Identify which cell holds the provided text, then report its [x, y] central coordinate. 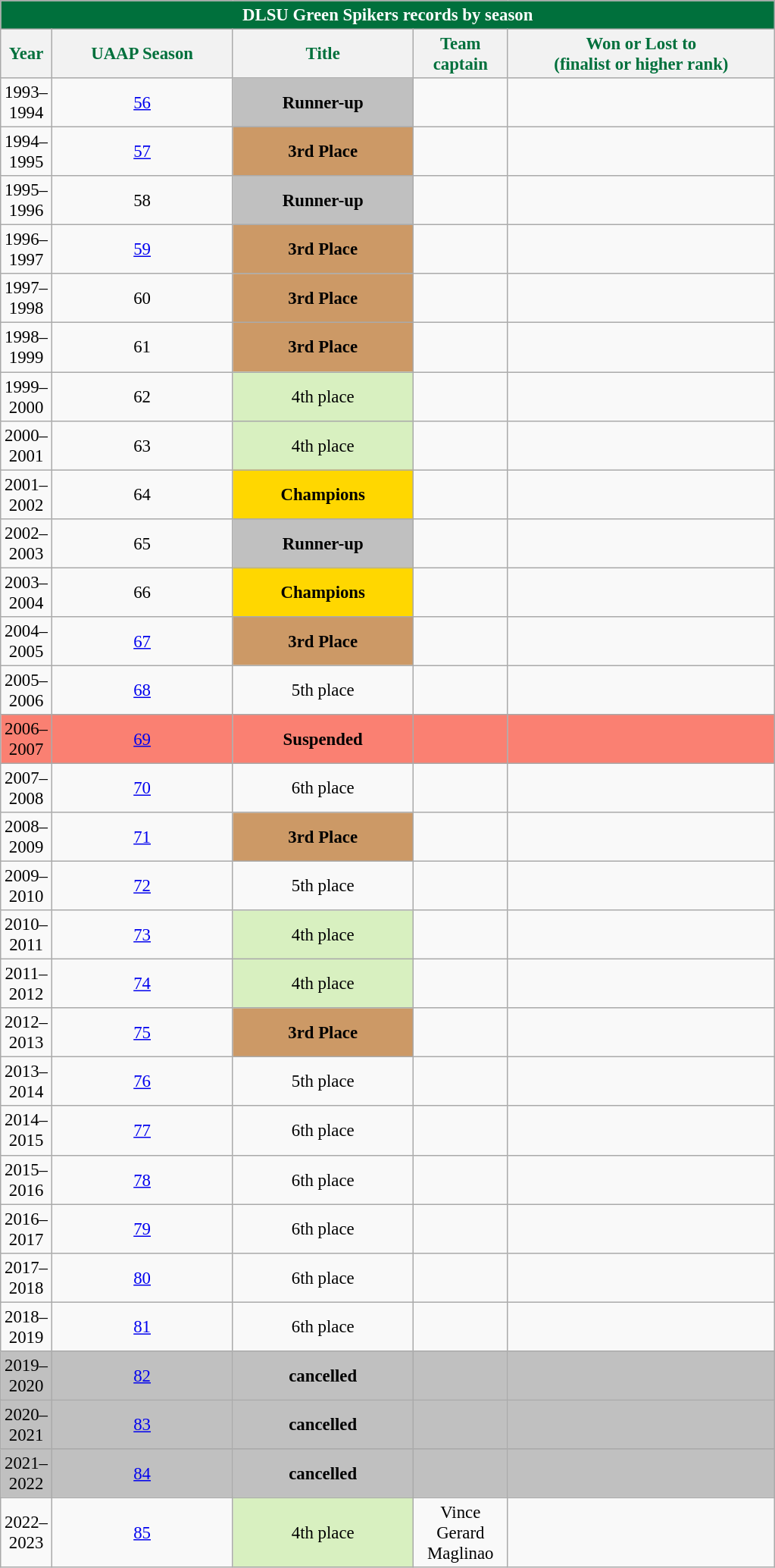
62 [142, 397]
1994–1995 [27, 152]
1995–1996 [27, 200]
DLSU Green Spikers records by season [388, 15]
64 [142, 494]
Vince Gerard Maglinao [461, 1532]
79 [142, 1229]
59 [142, 250]
78 [142, 1179]
76 [142, 1082]
71 [142, 837]
74 [142, 984]
2007–2008 [27, 788]
68 [142, 690]
61 [142, 347]
2013–2014 [27, 1082]
Year [27, 55]
1996–1997 [27, 250]
75 [142, 1032]
72 [142, 887]
66 [142, 593]
2016–2017 [27, 1229]
58 [142, 200]
77 [142, 1131]
85 [142, 1532]
2001–2002 [27, 494]
80 [142, 1278]
2020–2021 [27, 1425]
67 [142, 641]
2019–2020 [27, 1376]
73 [142, 935]
60 [142, 299]
2012–2013 [27, 1032]
65 [142, 543]
83 [142, 1425]
2009–2010 [27, 887]
2014–2015 [27, 1131]
2006–2007 [27, 740]
2002–2003 [27, 543]
2003–2004 [27, 593]
81 [142, 1326]
82 [142, 1376]
2005–2006 [27, 690]
2004–2005 [27, 641]
2018–2019 [27, 1326]
1993–1994 [27, 103]
2000–2001 [27, 446]
69 [142, 740]
1999–2000 [27, 397]
2015–2016 [27, 1179]
70 [142, 788]
2022–2023 [27, 1532]
84 [142, 1473]
Won or Lost to(finalist or higher rank) [641, 55]
Suspended [323, 740]
Title [323, 55]
UAAP Season [142, 55]
2011–2012 [27, 984]
57 [142, 152]
1997–1998 [27, 299]
63 [142, 446]
2008–2009 [27, 837]
56 [142, 103]
2021–2022 [27, 1473]
Team captain [461, 55]
2017–2018 [27, 1278]
2010–2011 [27, 935]
1998–1999 [27, 347]
